Output the [X, Y] coordinate of the center of the cell containing the given text.  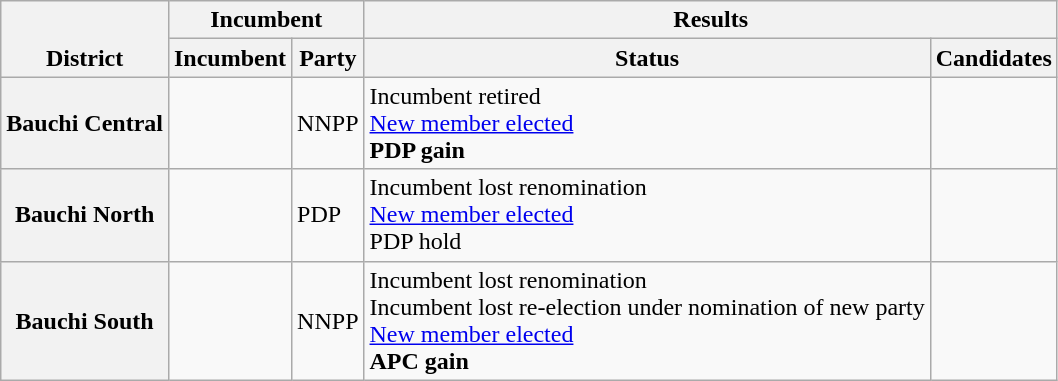
District [85, 39]
Incumbent lost renominationIncumbent lost re-election under nomination of new partyNew member electedAPC gain [647, 320]
Bauchi South [85, 320]
Bauchi Central [85, 123]
Incumbent retiredNew member electedPDP gain [647, 123]
Candidates [994, 58]
Party [328, 58]
PDP [328, 215]
Status [647, 58]
Results [710, 20]
Incumbent lost renominationNew member electedPDP hold [647, 215]
Bauchi North [85, 215]
